Pinpoint the cell where the given text exists, returning its (x, y) midpoint coordinate. 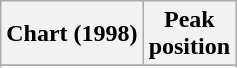
Peakposition (189, 34)
Chart (1998) (72, 34)
